Scan for the cell matching the given text and deliver its (X, Y) coordinate at center. 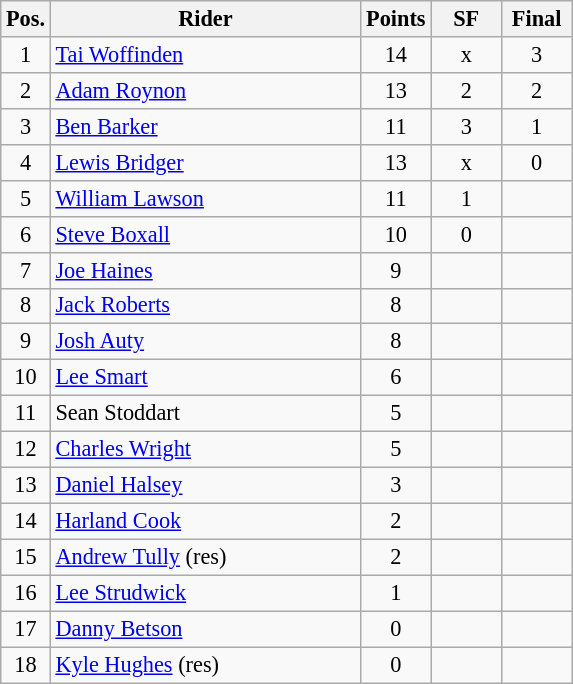
William Lawson (205, 198)
Steve Boxall (205, 234)
18 (26, 665)
7 (26, 270)
Lee Strudwick (205, 593)
Joe Haines (205, 270)
15 (26, 557)
Sean Stoddart (205, 414)
16 (26, 593)
Rider (205, 19)
4 (26, 162)
SF (466, 19)
Tai Woffinden (205, 55)
Lee Smart (205, 378)
Danny Betson (205, 629)
12 (26, 450)
Kyle Hughes (res) (205, 665)
Lewis Bridger (205, 162)
Final (536, 19)
Adam Roynon (205, 90)
Ben Barker (205, 126)
Daniel Halsey (205, 485)
Charles Wright (205, 450)
Pos. (26, 19)
Jack Roberts (205, 306)
Andrew Tully (res) (205, 557)
17 (26, 629)
Points (396, 19)
Harland Cook (205, 521)
Josh Auty (205, 342)
